Locate the cell with the specified text and output its [X, Y] center coordinate. 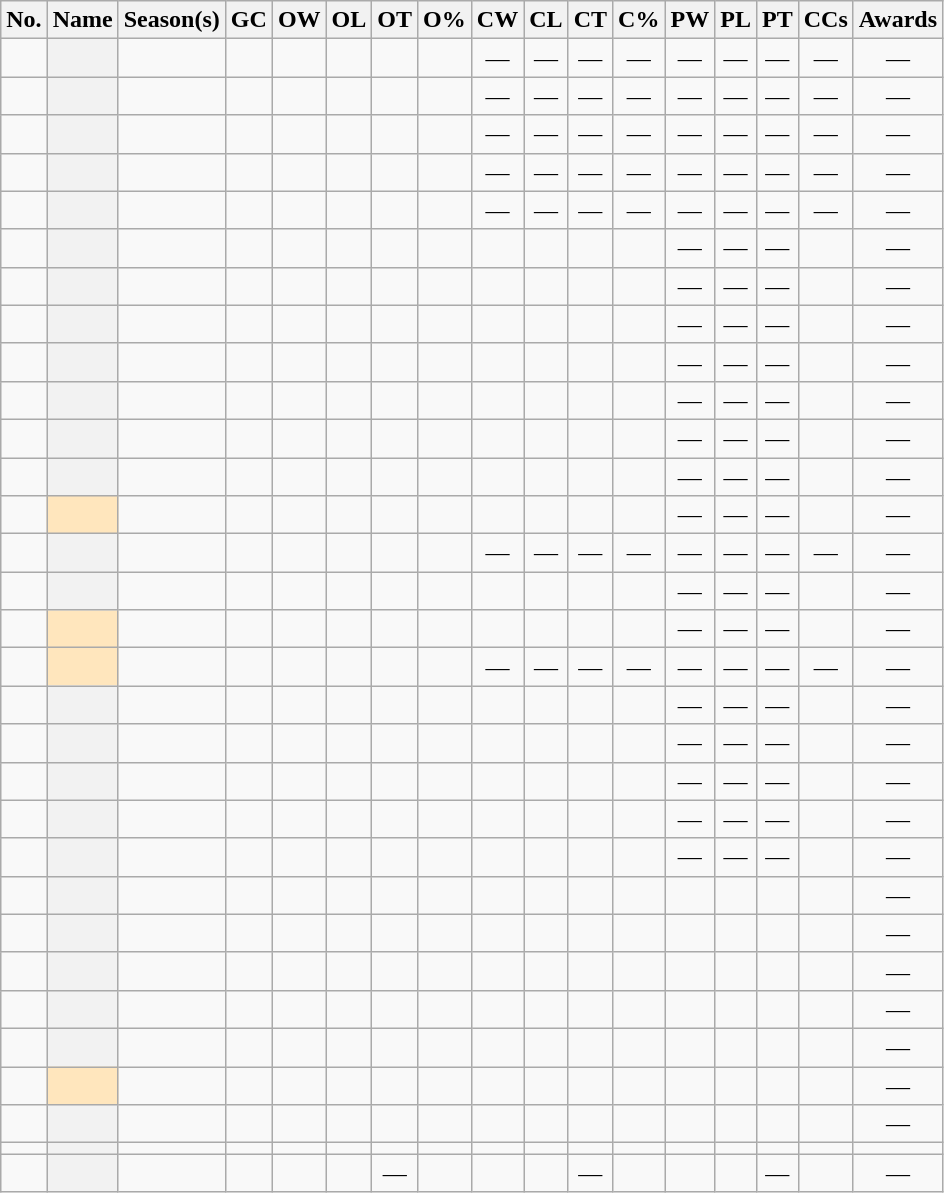
CW [497, 20]
Awards [898, 20]
PT [777, 20]
GC [248, 20]
PL [736, 20]
OT [395, 20]
No. [24, 20]
CL [546, 20]
OL [349, 20]
OW [299, 20]
Name [82, 20]
CT [590, 20]
Season(s) [172, 20]
CCs [826, 20]
O% [445, 20]
PW [690, 20]
C% [639, 20]
